Detect which cell encompasses the target text, then output its [X, Y] center coordinate. 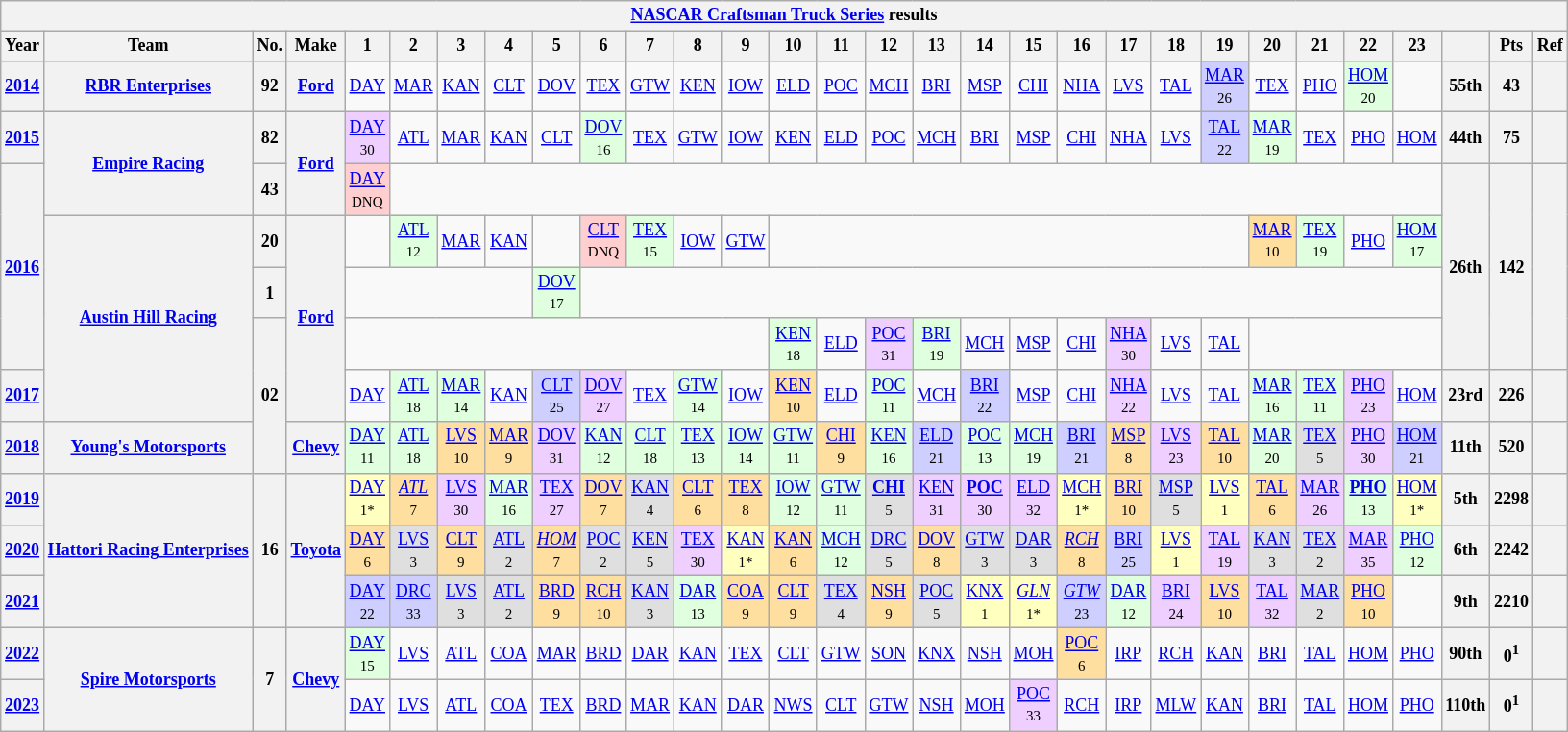
POC2 [603, 550]
55th [1466, 86]
TEX4 [841, 602]
ELD21 [937, 448]
KAN4 [650, 499]
SON [889, 653]
MAR10 [1272, 241]
DAY1* [367, 499]
DAY30 [367, 138]
TAL19 [1225, 550]
HOM1* [1416, 499]
DOV31 [556, 448]
DAR12 [1129, 602]
KEN16 [889, 448]
13 [937, 46]
RCH8 [1082, 550]
TEX13 [698, 448]
8 [698, 46]
NSH9 [889, 602]
14 [984, 46]
DAR13 [698, 602]
2019 [23, 499]
IOW12 [794, 499]
POC11 [889, 396]
KEN5 [650, 550]
520 [1512, 448]
PHO13 [1368, 499]
Toyota [315, 549]
DAY22 [367, 602]
5th [1466, 499]
5 [556, 46]
CHI9 [841, 448]
POC6 [1082, 653]
DAY11 [367, 448]
2016 [23, 267]
CHI5 [889, 499]
BRI25 [1129, 550]
2018 [23, 448]
POC33 [1034, 705]
11th [1466, 448]
DOV27 [603, 396]
KAN1* [746, 550]
HOM21 [1416, 448]
RCH10 [603, 602]
ATL7 [413, 499]
KEN31 [937, 499]
LVS23 [1176, 448]
POC5 [937, 602]
226 [1512, 396]
PHO23 [1368, 396]
75 [1512, 138]
MSP8 [1129, 448]
23rd [1466, 396]
DAY6 [367, 550]
KNX [937, 653]
DOV7 [603, 499]
PHO30 [1368, 448]
HOM20 [1368, 86]
MAR2 [1320, 602]
CLT25 [556, 396]
DAY15 [367, 653]
TEX11 [1320, 396]
DOV [556, 86]
2022 [23, 653]
22 [1368, 46]
2 [413, 46]
18 [1176, 46]
Pts [1512, 46]
Hattori Racing Enterprises [148, 549]
TAL6 [1272, 499]
9th [1466, 602]
BRI21 [1082, 448]
110th [1466, 705]
GTW23 [1082, 602]
No. [269, 46]
MCH19 [1034, 448]
NASCAR Craftsman Truck Series results [784, 15]
DAYDNQ [367, 189]
HOM7 [556, 550]
TAL22 [1225, 138]
KEN18 [794, 344]
BRI24 [1176, 602]
19 [1225, 46]
02 [269, 396]
BRD9 [556, 602]
Year [23, 46]
MSP5 [1176, 499]
2020 [23, 550]
DAR3 [1034, 550]
26th [1466, 267]
82 [269, 138]
2017 [23, 396]
10 [794, 46]
23 [1416, 46]
ELD32 [1034, 499]
Team [148, 46]
11 [841, 46]
3 [461, 46]
90th [1466, 653]
KAN6 [794, 550]
BRI22 [984, 396]
DOV17 [556, 293]
CLTDNQ [603, 241]
TEX30 [698, 550]
2210 [1512, 602]
Empire Racing [148, 163]
TAL10 [1225, 448]
Spire Motorsports [148, 678]
TEX19 [1320, 241]
MCH12 [841, 550]
DRC33 [413, 602]
LVS30 [461, 499]
TEX27 [556, 499]
21 [1320, 46]
2023 [23, 705]
TEX2 [1320, 550]
17 [1129, 46]
TAL32 [1272, 602]
9 [746, 46]
TEX8 [746, 499]
BRI10 [1129, 499]
142 [1512, 267]
KNX1 [984, 602]
Young's Motorsports [148, 448]
IOW14 [746, 448]
MAR20 [1272, 448]
2242 [1512, 550]
POC13 [984, 448]
DOV8 [937, 550]
KEN10 [794, 396]
MAR35 [1368, 550]
RBR Enterprises [148, 86]
CLT18 [650, 448]
POC30 [984, 499]
2298 [1512, 499]
MAR19 [1272, 138]
ATL12 [413, 241]
6th [1466, 550]
NWS [794, 705]
GTW14 [698, 396]
DOV16 [603, 138]
12 [889, 46]
4 [509, 46]
TEX15 [650, 241]
2021 [23, 602]
GLN1* [1034, 602]
MAR14 [461, 396]
COA9 [746, 602]
PHO10 [1368, 602]
PHO12 [1416, 550]
Make [315, 46]
TEX5 [1320, 448]
Austin Hill Racing [148, 319]
15 [1034, 46]
POC31 [889, 344]
BRI19 [937, 344]
DRC5 [889, 550]
2015 [23, 138]
CLT6 [698, 499]
2014 [23, 86]
NHA22 [1129, 396]
6 [603, 46]
HOM17 [1416, 241]
MCH1* [1082, 499]
GTW3 [984, 550]
KAN12 [603, 448]
NHA30 [1129, 344]
MLW [1176, 705]
44th [1466, 138]
92 [269, 86]
Ref [1550, 46]
MAR9 [509, 448]
